Determine the [x, y] coordinate at the center of the cell enclosing the given text.  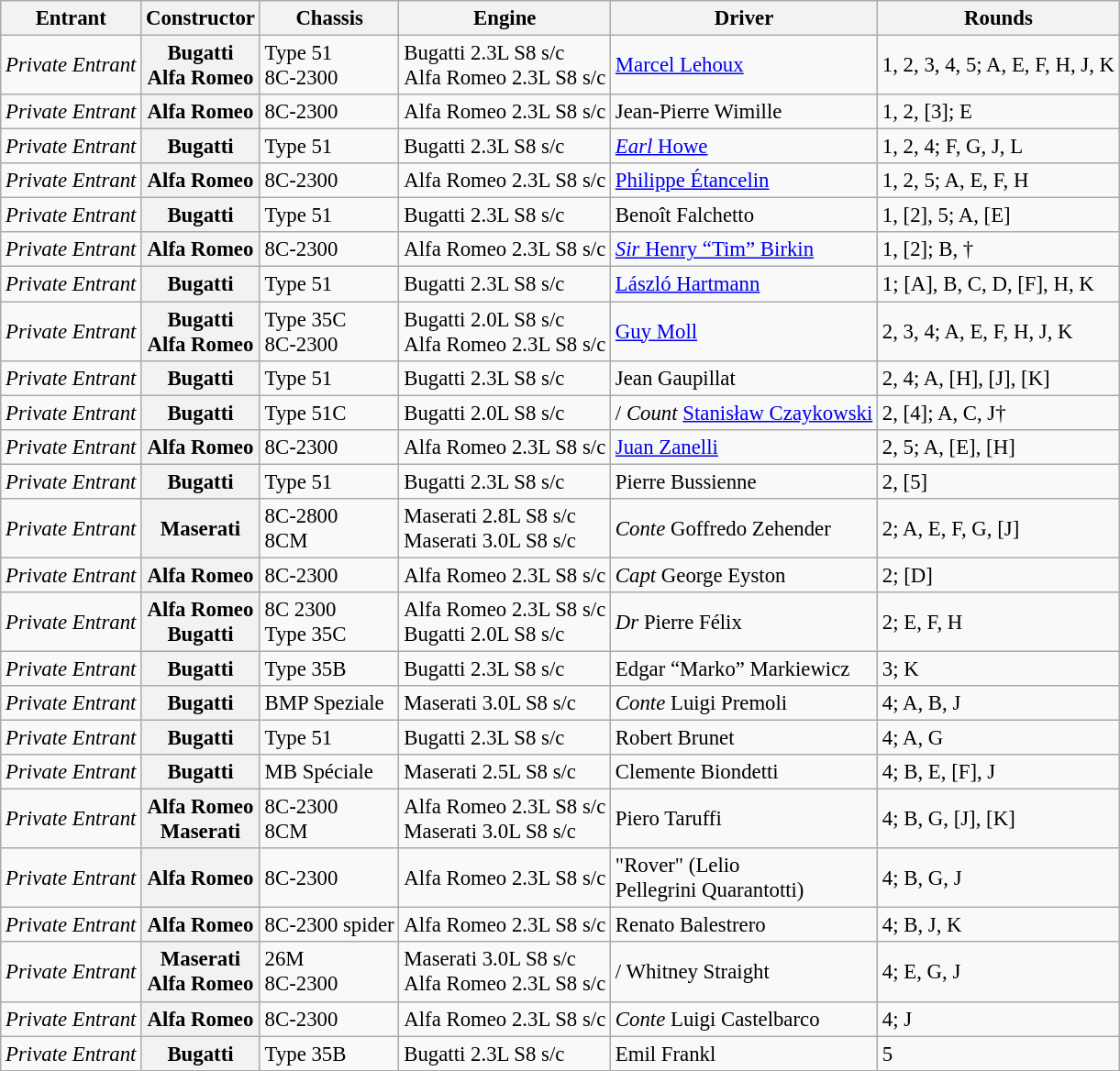
2, [4]; A, C, J† [999, 413]
László Hartmann [745, 284]
4; E, G, J [999, 972]
Emil Frankl [745, 1054]
8C 2300Type 35C [329, 622]
/ Count Stanisław Czaykowski [745, 413]
4; A, B, J [999, 703]
4; B, J, K [999, 925]
Philippe Étancelin [745, 181]
4; B, G, [J], [K] [999, 820]
Sir Henry “Tim” Birkin [745, 250]
1, 2, 3, 4, 5; A, E, F, H, J, K [999, 66]
Capt George Eyston [745, 575]
8C-28008CM [329, 528]
4; B, G, J [999, 878]
Dr Pierre Félix [745, 622]
2; E, F, H [999, 622]
Type 35C8C-2300 [329, 332]
MB Spéciale [329, 772]
Maserati 3.0L S8 s/c [505, 703]
1, 2, [3]; E [999, 112]
Marcel Lehoux [745, 66]
Maserati 2.5L S8 s/c [505, 772]
/ Whitney Straight [745, 972]
4; A, G [999, 738]
Renato Balestrero [745, 925]
2; [D] [999, 575]
Alfa Romeo 2.3L S8 s/cMaserati 3.0L S8 s/c [505, 820]
Type 518C-2300 [329, 66]
Maserati 2.8L S8 s/cMaserati 3.0L S8 s/c [505, 528]
Edgar “Marko” Markiewicz [745, 668]
Type 51C [329, 413]
Engine [505, 18]
Entrant [72, 18]
Conte Goffredo Zehender [745, 528]
Piero Taruffi [745, 820]
Clemente Biondetti [745, 772]
4; B, E, [F], J [999, 772]
8C-23008CM [329, 820]
Constructor [201, 18]
BMP Speziale [329, 703]
1, [2], 5; A, [E] [999, 215]
2, [5] [999, 481]
2, 5; A, [E], [H] [999, 447]
1, 2, 4; F, G, J, L [999, 147]
Chassis [329, 18]
Driver [745, 18]
2; A, E, F, G, [J] [999, 528]
8C-2300 spider [329, 925]
Alfa RomeoBugatti [201, 622]
Maserati 3.0L S8 s/cAlfa Romeo 2.3L S8 s/c [505, 972]
Alfa Romeo 2.3L S8 s/cBugatti 2.0L S8 s/c [505, 622]
Robert Brunet [745, 738]
1, 2, 5; A, E, F, H [999, 181]
Rounds [999, 18]
Bugatti 2.0L S8 s/cAlfa Romeo 2.3L S8 s/c [505, 332]
Jean-Pierre Wimille [745, 112]
MaseratiAlfa Romeo [201, 972]
Jean Gaupillat [745, 378]
Juan Zanelli [745, 447]
3; K [999, 668]
Bugatti 2.0L S8 s/c [505, 413]
Bugatti 2.3L S8 s/cAlfa Romeo 2.3L S8 s/c [505, 66]
Maserati [201, 528]
2, 3, 4; A, E, F, H, J, K [999, 332]
Conte Luigi Castelbarco [745, 1019]
Guy Moll [745, 332]
26M8C-2300 [329, 972]
Conte Luigi Premoli [745, 703]
5 [999, 1054]
4; J [999, 1019]
"Rover" (LelioPellegrini Quarantotti) [745, 878]
Alfa RomeoMaserati [201, 820]
Benoît Falchetto [745, 215]
1, [2]; B, † [999, 250]
1; [A], B, C, D, [F], H, K [999, 284]
Pierre Bussienne [745, 481]
Earl Howe [745, 147]
2, 4; A, [H], [J], [K] [999, 378]
